Return [x, y] of the center of cell containing provided text 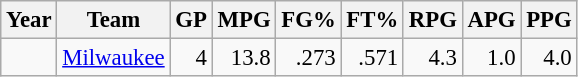
Team [114, 20]
4.3 [432, 58]
MPG [244, 20]
13.8 [244, 58]
FG% [308, 20]
4 [191, 58]
Milwaukee [114, 58]
.273 [308, 58]
4.0 [549, 58]
Year [29, 20]
GP [191, 20]
.571 [372, 58]
FT% [372, 20]
RPG [432, 20]
1.0 [492, 58]
PPG [549, 20]
APG [492, 20]
